Return the [x, y] coordinate for the center point of the cell that contains the specified text.  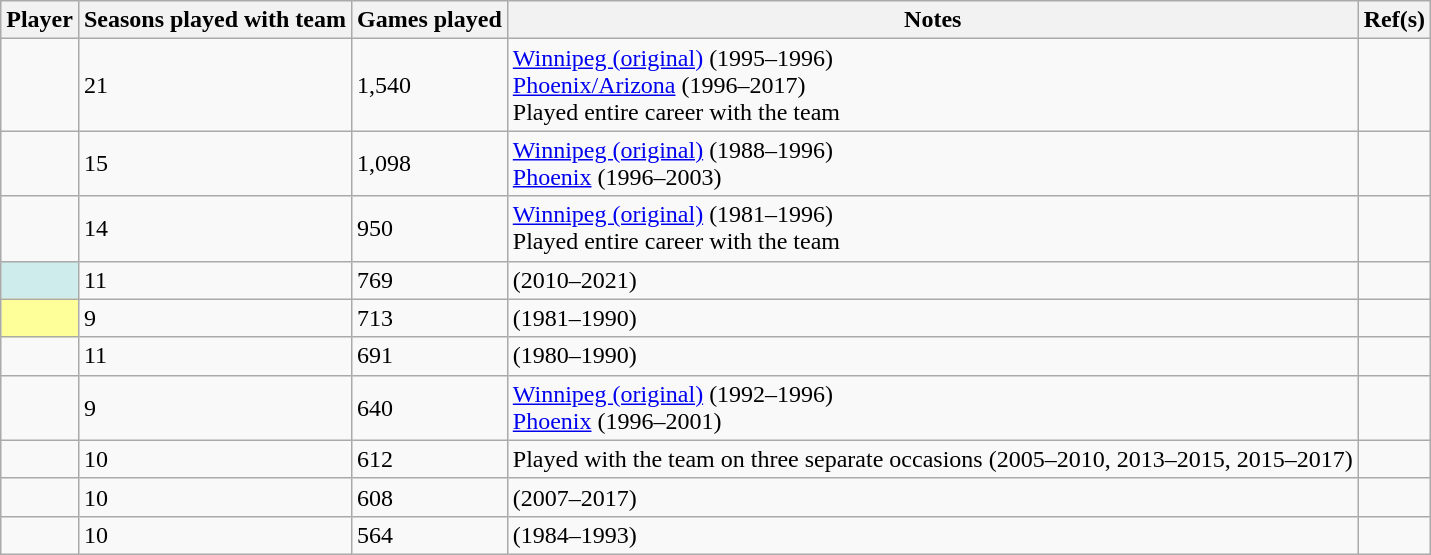
Seasons played with team [214, 20]
Played with the team on three separate occasions (2005–2010, 2013–2015, 2015–2017) [932, 459]
Winnipeg (original) (1992–1996)Phoenix (1996–2001) [932, 408]
(2007–2017) [932, 497]
Notes [932, 20]
640 [430, 408]
Winnipeg (original) (1988–1996)Phoenix (1996–2003) [932, 164]
15 [214, 164]
1,098 [430, 164]
950 [430, 228]
Ref(s) [1394, 20]
(1984–1993) [932, 535]
691 [430, 356]
14 [214, 228]
1,540 [430, 85]
21 [214, 85]
608 [430, 497]
Winnipeg (original) (1995–1996)Phoenix/Arizona (1996–2017)Played entire career with the team [932, 85]
612 [430, 459]
(1980–1990) [932, 356]
769 [430, 280]
(1981–1990) [932, 318]
564 [430, 535]
Player [40, 20]
Winnipeg (original) (1981–1996)Played entire career with the team [932, 228]
713 [430, 318]
Games played [430, 20]
(2010–2021) [932, 280]
